Pinpoint the cell where the given text exists, returning its [X, Y] midpoint coordinate. 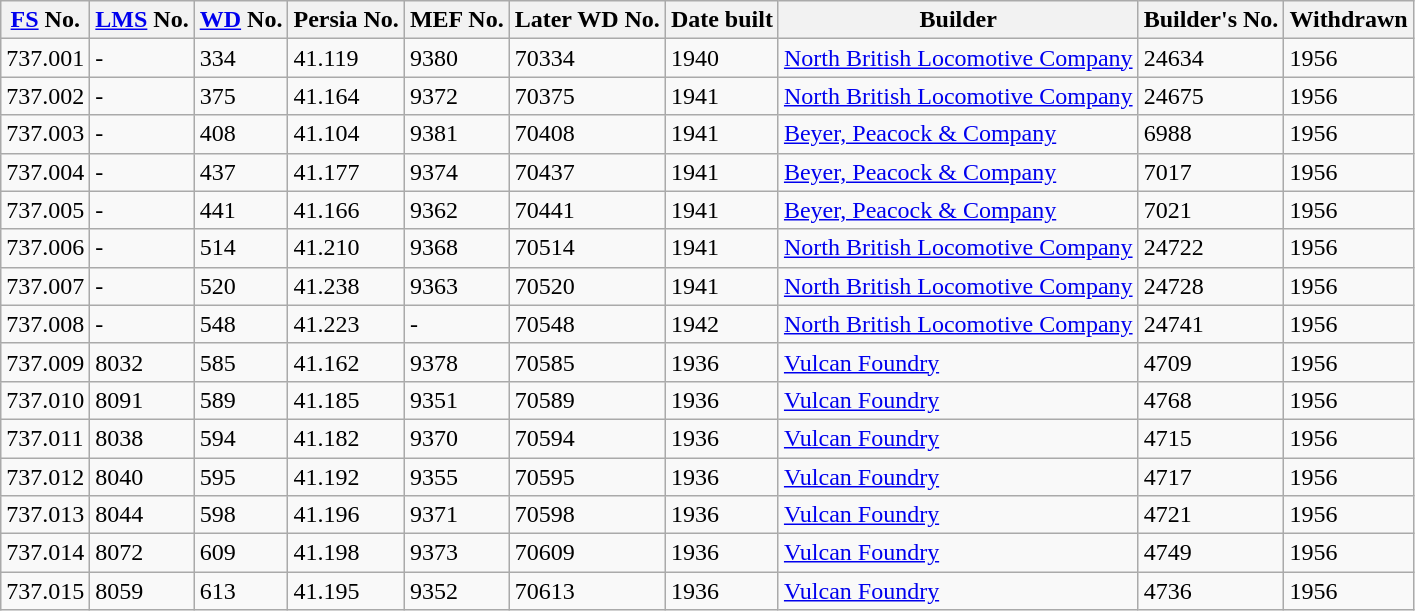
737.009 [46, 362]
598 [241, 515]
70613 [587, 591]
9373 [456, 553]
41.162 [346, 362]
6988 [1211, 134]
70520 [587, 286]
9352 [456, 591]
70408 [587, 134]
737.003 [46, 134]
4717 [1211, 477]
70548 [587, 324]
4749 [1211, 553]
4768 [1211, 400]
WD No. [241, 20]
737.002 [46, 96]
7017 [1211, 172]
737.005 [46, 210]
41.185 [346, 400]
737.006 [46, 248]
8059 [142, 591]
70437 [587, 172]
24634 [1211, 58]
Persia No. [346, 20]
737.015 [46, 591]
594 [241, 438]
MEF No. [456, 20]
437 [241, 172]
8032 [142, 362]
585 [241, 362]
41.192 [346, 477]
70609 [587, 553]
70598 [587, 515]
737.014 [46, 553]
70595 [587, 477]
9363 [456, 286]
9372 [456, 96]
737.001 [46, 58]
514 [241, 248]
737.010 [46, 400]
24741 [1211, 324]
70585 [587, 362]
41.164 [346, 96]
595 [241, 477]
41.198 [346, 553]
737.004 [46, 172]
520 [241, 286]
Builder [958, 20]
4715 [1211, 438]
FS No. [46, 20]
4736 [1211, 591]
41.238 [346, 286]
9380 [456, 58]
70441 [587, 210]
737.007 [46, 286]
9370 [456, 438]
Builder's No. [1211, 20]
24722 [1211, 248]
41.195 [346, 591]
8038 [142, 438]
548 [241, 324]
589 [241, 400]
41.223 [346, 324]
737.008 [46, 324]
Withdrawn [1348, 20]
9371 [456, 515]
8072 [142, 553]
4721 [1211, 515]
8040 [142, 477]
408 [241, 134]
Date built [722, 20]
441 [241, 210]
70589 [587, 400]
737.011 [46, 438]
24675 [1211, 96]
Later WD No. [587, 20]
9355 [456, 477]
41.196 [346, 515]
9374 [456, 172]
737.012 [46, 477]
41.182 [346, 438]
70334 [587, 58]
LMS No. [142, 20]
41.177 [346, 172]
334 [241, 58]
1940 [722, 58]
41.104 [346, 134]
9378 [456, 362]
8091 [142, 400]
609 [241, 553]
613 [241, 591]
41.210 [346, 248]
70514 [587, 248]
41.119 [346, 58]
9362 [456, 210]
4709 [1211, 362]
9351 [456, 400]
7021 [1211, 210]
9381 [456, 134]
9368 [456, 248]
1942 [722, 324]
70375 [587, 96]
24728 [1211, 286]
70594 [587, 438]
41.166 [346, 210]
737.013 [46, 515]
8044 [142, 515]
375 [241, 96]
